Find where the given text appears and provide that cell's center as [X, Y] coordinate. 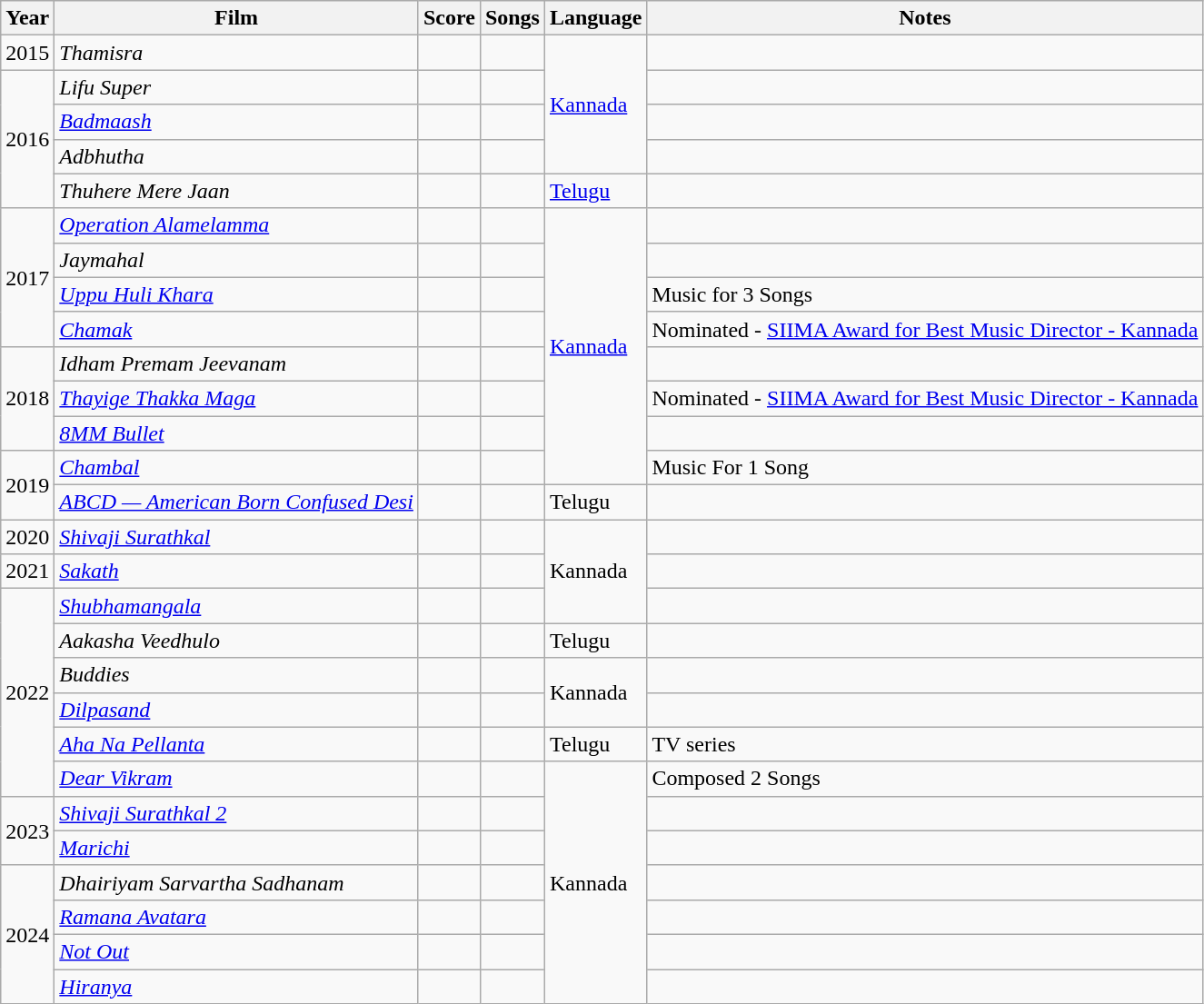
Dilpasand [236, 710]
2023 [27, 830]
Badmaash [236, 122]
Not Out [236, 951]
2017 [27, 277]
Buddies [236, 675]
Songs [512, 18]
2021 [27, 572]
Chambal [236, 468]
Lifu Super [236, 87]
8MM Bullet [236, 433]
Shubhamangala [236, 606]
2015 [27, 53]
Shivaji Surathkal 2 [236, 813]
Operation Alamelamma [236, 225]
2024 [27, 934]
Music for 3 Songs [925, 294]
2020 [27, 537]
Year [27, 18]
Uppu Huli Khara [236, 294]
Idham Premam Jeevanam [236, 363]
Thayige Thakka Maga [236, 398]
2019 [27, 485]
Language [595, 18]
Jaymahal [236, 260]
Hiranya [236, 986]
Thuhere Mere Jaan [236, 191]
2016 [27, 139]
Film [236, 18]
Music For 1 Song [925, 468]
2018 [27, 398]
Composed 2 Songs [925, 779]
TV series [925, 744]
Ramana Avatara [236, 917]
Aakasha Veedhulo [236, 641]
Marichi [236, 848]
Adbhutha [236, 156]
Notes [925, 18]
Score [449, 18]
Aha Na Pellanta [236, 744]
Dhairiyam Sarvartha Sadhanam [236, 882]
Thamisra [236, 53]
2022 [27, 692]
Chamak [236, 329]
Shivaji Surathkal [236, 537]
Sakath [236, 572]
ABCD — American Born Confused Desi [236, 502]
Dear Vikram [236, 779]
